Detect which cell encompasses the target text, then output its (x, y) center coordinate. 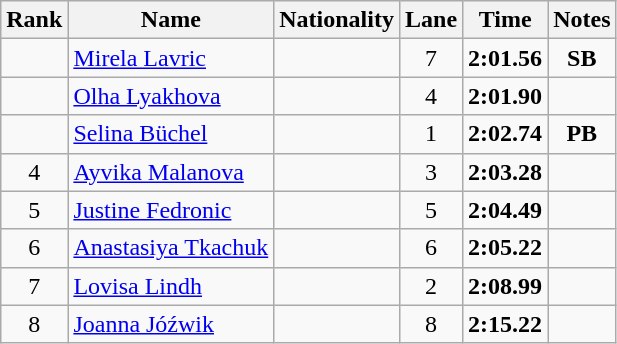
2:03.28 (506, 172)
2:15.22 (506, 324)
Lane (430, 20)
PB (582, 134)
2:08.99 (506, 286)
Anastasiya Tkachuk (171, 248)
Name (171, 20)
Joanna Jóźwik (171, 324)
Justine Fedronic (171, 210)
2:01.56 (506, 58)
Ayvika Malanova (171, 172)
2:02.74 (506, 134)
Notes (582, 20)
Olha Lyakhova (171, 96)
2 (430, 286)
Nationality (337, 20)
3 (430, 172)
Time (506, 20)
SB (582, 58)
2:04.49 (506, 210)
Mirela Lavric (171, 58)
1 (430, 134)
2:01.90 (506, 96)
2:05.22 (506, 248)
Lovisa Lindh (171, 286)
Rank (34, 20)
Selina Büchel (171, 134)
